Scan for the cell matching the given text and deliver its [X, Y] coordinate at center. 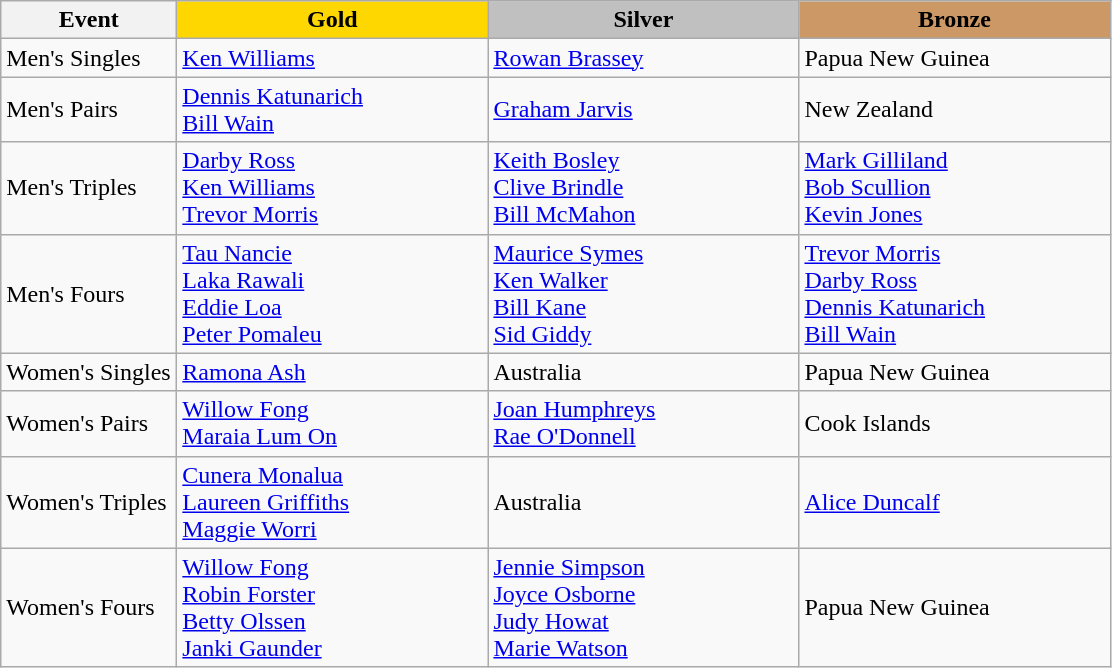
Men's Singles [89, 58]
Gold [332, 20]
Mark GillilandBob ScullionKevin Jones [954, 188]
Maurice SymesKen WalkerBill KaneSid Giddy [644, 294]
Women's Fours [89, 608]
Women's Singles [89, 372]
Ken Williams [332, 58]
Silver [644, 20]
Rowan Brassey [644, 58]
Trevor MorrisDarby RossDennis KatunarichBill Wain [954, 294]
Keith BosleyClive BrindleBill McMahon [644, 188]
Willow FongRobin ForsterBetty OlssenJanki Gaunder [332, 608]
Event [89, 20]
Cook Islands [954, 424]
Women's Pairs [89, 424]
Men's Triples [89, 188]
Cunera MonaluaLaureen GriffithsMaggie Worri [332, 502]
Tau NancieLaka RawaliEddie LoaPeter Pomaleu [332, 294]
Joan Humphreys Rae O'Donnell [644, 424]
Men's Fours [89, 294]
Alice Duncalf [954, 502]
Darby Ross Ken WilliamsTrevor Morris [332, 188]
Jennie SimpsonJoyce OsborneJudy HowatMarie Watson [644, 608]
Ramona Ash [332, 372]
Willow Fong Maraia Lum On [332, 424]
Men's Pairs [89, 110]
Bronze [954, 20]
Women's Triples [89, 502]
New Zealand [954, 110]
Dennis KatunarichBill Wain [332, 110]
Graham Jarvis [644, 110]
